Capture the cell that displays the provided text and extract its [X, Y] central coordinate. 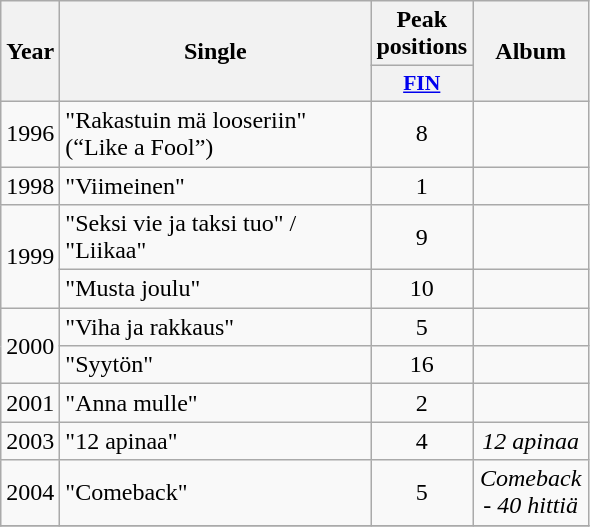
1999 [30, 256]
Album [531, 52]
Year [30, 52]
9 [422, 238]
8 [422, 134]
12 apinaa [531, 441]
"Rakastuin mä looseriin" (“Like a Fool”) [216, 134]
1998 [30, 185]
"12 apinaa" [216, 441]
"Viimeinen" [216, 185]
"Musta joulu" [216, 289]
1996 [30, 134]
2000 [30, 346]
2003 [30, 441]
FIN [422, 84]
4 [422, 441]
"Comeback" [216, 492]
10 [422, 289]
"Seksi vie ja taksi tuo" / "Liikaa" [216, 238]
16 [422, 365]
"Viha ja rakkaus" [216, 327]
Peak positions [422, 34]
2001 [30, 403]
"Anna mulle" [216, 403]
Single [216, 52]
2004 [30, 492]
Comeback - 40 hittiä [531, 492]
1 [422, 185]
2 [422, 403]
"Syytön" [216, 365]
